From the cell containing the given text, extract its center point as [X, Y] coordinate. 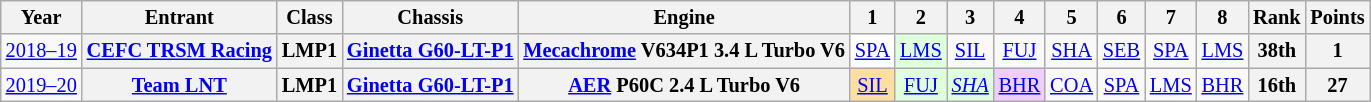
Rank [1276, 17]
27 [1337, 85]
Chassis [430, 17]
Class [310, 17]
CEFC TRSM Racing [180, 51]
6 [1122, 17]
COA [1072, 85]
3 [970, 17]
2019–20 [42, 85]
AER P60C 2.4 L Turbo V6 [684, 85]
5 [1072, 17]
Engine [684, 17]
Mecachrome V634P1 3.4 L Turbo V6 [684, 51]
16th [1276, 85]
Entrant [180, 17]
SEB [1122, 51]
7 [1171, 17]
38th [1276, 51]
Points [1337, 17]
2 [921, 17]
8 [1223, 17]
2018–19 [42, 51]
Team LNT [180, 85]
4 [1020, 17]
Year [42, 17]
